Locate the cell with the specified text and output its (X, Y) center coordinate. 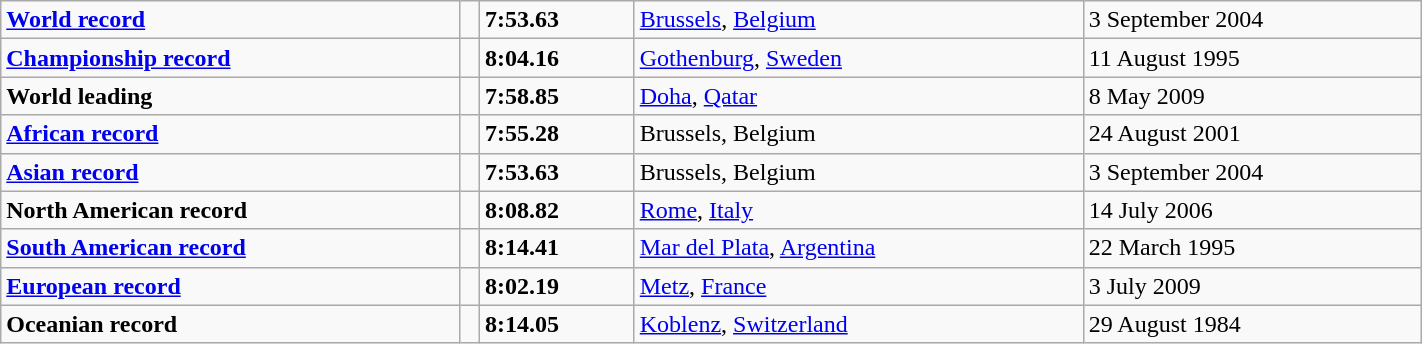
Koblenz, Switzerland (858, 324)
3 July 2009 (1252, 286)
Championship record (230, 58)
Metz, France (858, 286)
8 May 2009 (1252, 96)
8:14.41 (556, 248)
Mar del Plata, Argentina (858, 248)
South American record (230, 248)
Asian record (230, 172)
North American record (230, 210)
European record (230, 286)
7:58.85 (556, 96)
11 August 1995 (1252, 58)
7:55.28 (556, 134)
Doha, Qatar (858, 96)
8:02.19 (556, 286)
Rome, Italy (858, 210)
World record (230, 20)
World leading (230, 96)
Gothenburg, Sweden (858, 58)
8:04.16 (556, 58)
14 July 2006 (1252, 210)
24 August 2001 (1252, 134)
African record (230, 134)
29 August 1984 (1252, 324)
8:14.05 (556, 324)
Oceanian record (230, 324)
22 March 1995 (1252, 248)
8:08.82 (556, 210)
